Scan for the cell matching the given text and deliver its (x, y) coordinate at center. 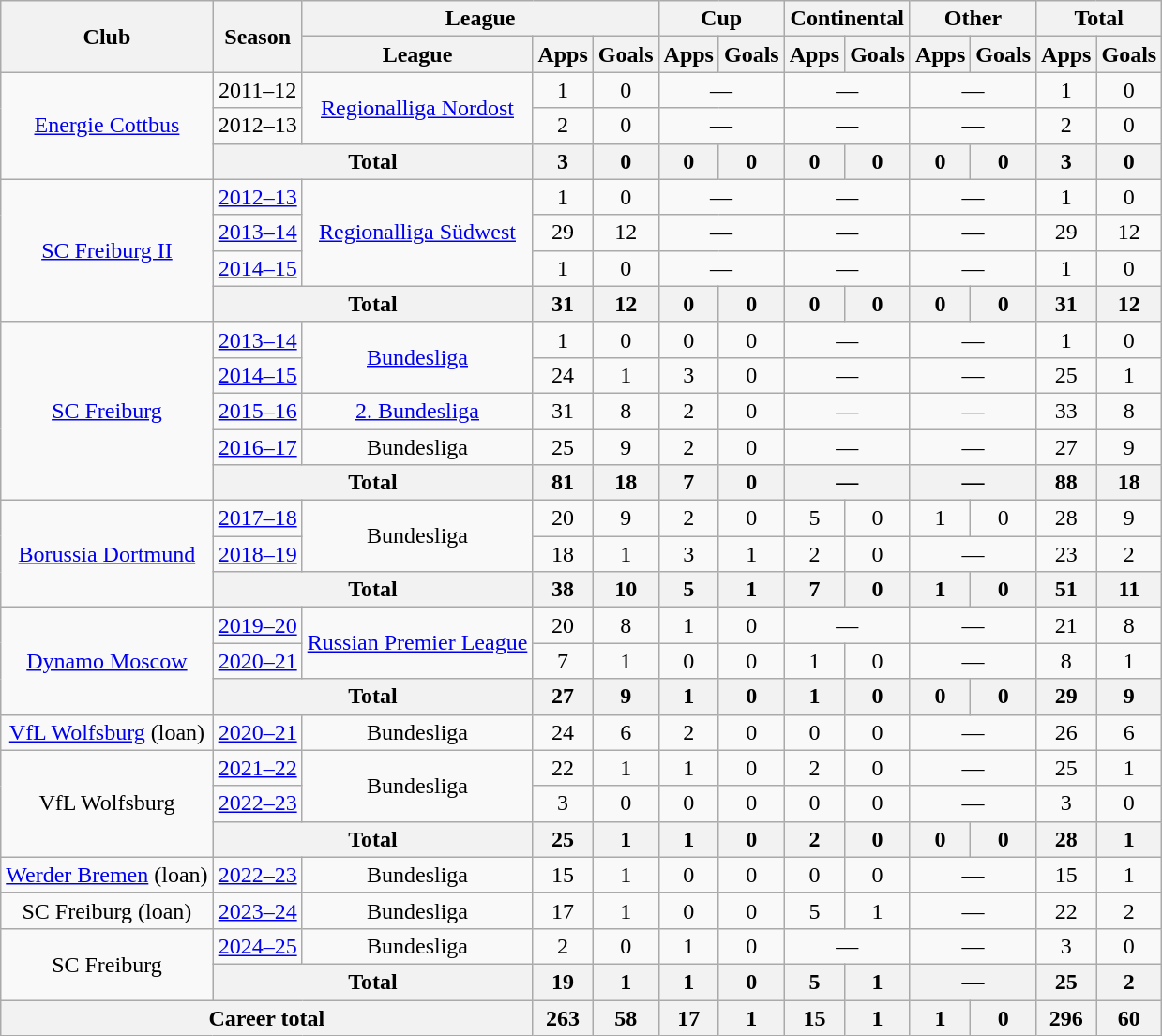
38 (563, 590)
Other (973, 19)
Continental (847, 19)
SC Freiburg II (107, 250)
Season (257, 37)
263 (563, 1017)
Dynamo Moscow (107, 661)
2016–17 (257, 447)
11 (1129, 590)
Russian Premier League (417, 643)
Career total (266, 1017)
19 (563, 982)
Club (107, 37)
Borussia Dortmund (107, 554)
Regionalliga Südwest (417, 233)
Energie Cottbus (107, 126)
Cup (721, 19)
2015–16 (257, 411)
10 (626, 590)
21 (1066, 625)
58 (626, 1017)
2011–12 (257, 90)
88 (1066, 483)
2023–24 (257, 910)
2017–18 (257, 518)
VfL Wolfsburg (loan) (107, 732)
81 (563, 483)
Regionalliga Nordost (417, 108)
2024–25 (257, 946)
26 (1066, 732)
VfL Wolfsburg (107, 803)
SC Freiburg (loan) (107, 910)
2021–22 (257, 768)
2018–19 (257, 554)
60 (1129, 1017)
296 (1066, 1017)
33 (1066, 411)
23 (1066, 554)
Werder Bremen (loan) (107, 875)
2. Bundesliga (417, 411)
2019–20 (257, 625)
51 (1066, 590)
